Pinpoint the cell where the given text exists, returning its [X, Y] midpoint coordinate. 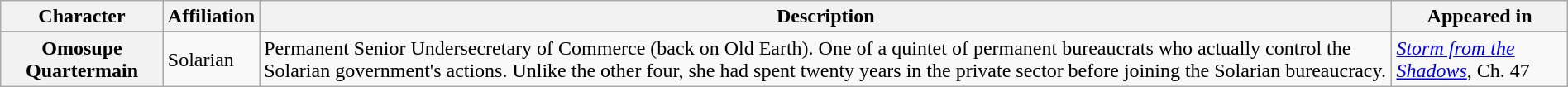
Character [83, 17]
Description [825, 17]
Solarian [211, 60]
Affiliation [211, 17]
Storm from the Shadows, Ch. 47 [1480, 60]
Omosupe Quartermain [83, 60]
Appeared in [1480, 17]
